Provide the (x, y) coordinate of the cell's center where the given text is located.  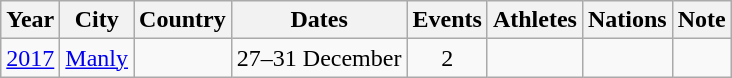
Year (30, 20)
Manly (97, 58)
Events (447, 20)
Nations (627, 20)
2 (447, 58)
City (97, 20)
2017 (30, 58)
Country (183, 20)
Dates (319, 20)
Note (702, 20)
Athletes (534, 20)
27–31 December (319, 58)
